Pinpoint the cell where the given text exists, returning its [x, y] midpoint coordinate. 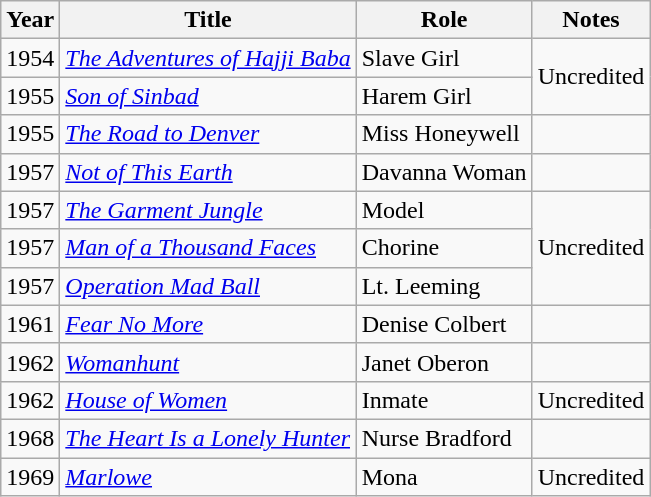
Chorine [444, 248]
The Garment Jungle [208, 210]
Davanna Woman [444, 172]
Mona [444, 477]
Nurse Bradford [444, 438]
The Adventures of Hajji Baba [208, 58]
Denise Colbert [444, 324]
Inmate [444, 400]
Janet Oberon [444, 362]
Son of Sinbad [208, 96]
Operation Mad Ball [208, 286]
Miss Honeywell [444, 134]
Model [444, 210]
Slave Girl [444, 58]
1968 [30, 438]
Lt. Leeming [444, 286]
The Heart Is a Lonely Hunter [208, 438]
Notes [591, 20]
Title [208, 20]
Harem Girl [444, 96]
Not of This Earth [208, 172]
Role [444, 20]
1961 [30, 324]
The Road to Denver [208, 134]
Marlowe [208, 477]
Womanhunt [208, 362]
Fear No More [208, 324]
House of Women [208, 400]
Year [30, 20]
1954 [30, 58]
Man of a Thousand Faces [208, 248]
1969 [30, 477]
